Pinpoint the cell where the given text exists, returning its (x, y) midpoint coordinate. 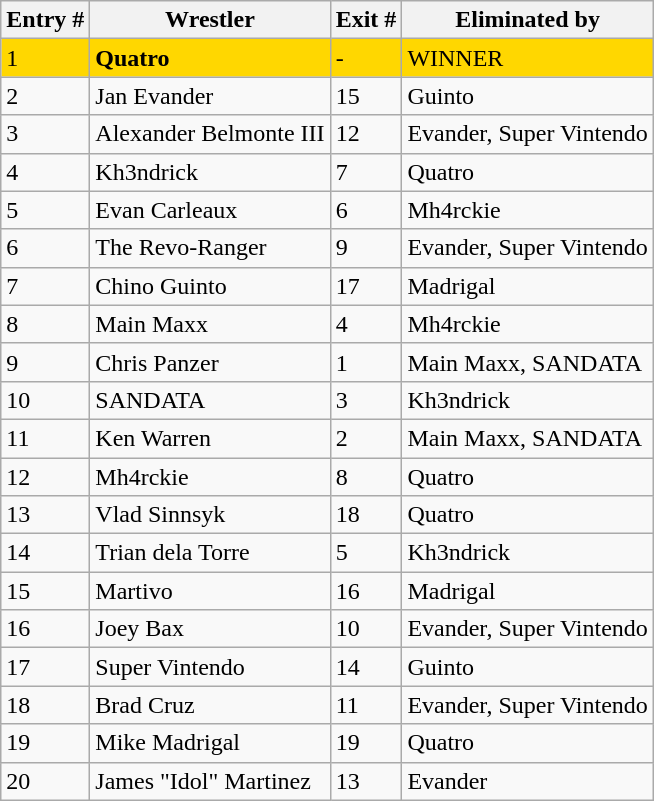
WINNER (528, 58)
Entry # (46, 20)
Mike Madrigal (210, 743)
The Revo-Ranger (210, 248)
Alexander Belmonte III (210, 134)
Trian dela Torre (210, 553)
James "Idol" Martinez (210, 781)
Eliminated by (528, 20)
Evander (528, 781)
Joey Bax (210, 629)
Exit # (366, 20)
- (366, 58)
Ken Warren (210, 438)
Jan Evander (210, 96)
Super Vintendo (210, 667)
Vlad Sinnsyk (210, 515)
Main Maxx (210, 324)
Chris Panzer (210, 362)
Evan Carleaux (210, 210)
Martivo (210, 591)
Chino Guinto (210, 286)
SANDATA (210, 400)
Brad Cruz (210, 705)
Wrestler (210, 20)
20 (46, 781)
